Search for the cell housing the specified text and yield its (x, y) center coordinate. 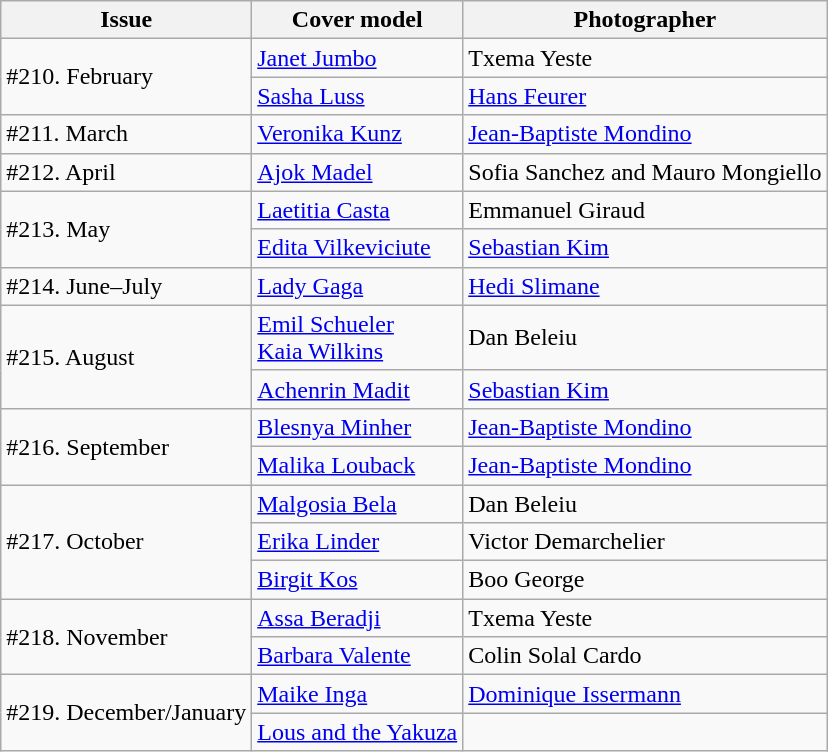
Janet Jumbo (358, 58)
Edita Vilkeviciute (358, 248)
Photographer (645, 20)
Laetitia Casta (358, 210)
#216. September (126, 446)
Victor Demarchelier (645, 542)
Hans Feurer (645, 96)
Sasha Luss (358, 96)
Hedi Slimane (645, 286)
Lous and the Yakuza (358, 732)
#219. December/January (126, 713)
#211. March (126, 134)
#217. October (126, 541)
Ajok Madel (358, 172)
Dominique Issermann (645, 694)
Malgosia Bela (358, 503)
Malika Louback (358, 465)
#210. February (126, 77)
#218. November (126, 637)
Emil SchuelerKaia Wilkins (358, 338)
Achenrin Madit (358, 389)
Barbara Valente (358, 656)
Assa Beradji (358, 618)
Blesnya Minher (358, 427)
Cover model (358, 20)
Maike Inga (358, 694)
Erika Linder (358, 542)
Issue (126, 20)
Emmanuel Giraud (645, 210)
Boo George (645, 580)
#212. April (126, 172)
Colin Solal Cardo (645, 656)
Sofia Sanchez and Mauro Mongiello (645, 172)
Lady Gaga (358, 286)
Birgit Kos (358, 580)
#214. June–July (126, 286)
#213. May (126, 229)
#215. August (126, 356)
Veronika Kunz (358, 134)
